Output the (X, Y) coordinate of the center of the cell containing the given text.  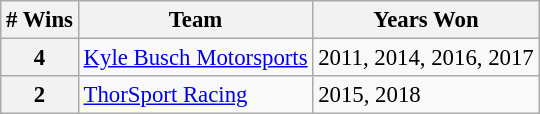
Years Won (426, 20)
Kyle Busch Motorsports (196, 58)
2015, 2018 (426, 95)
4 (40, 58)
Team (196, 20)
ThorSport Racing (196, 95)
2 (40, 95)
2011, 2014, 2016, 2017 (426, 58)
# Wins (40, 20)
